Determine the (x, y) coordinate at the center of the cell enclosing the given text.  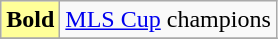
Bold (30, 20)
MLS Cup champions (168, 20)
